Pinpoint the cell where the given text exists, returning its (X, Y) midpoint coordinate. 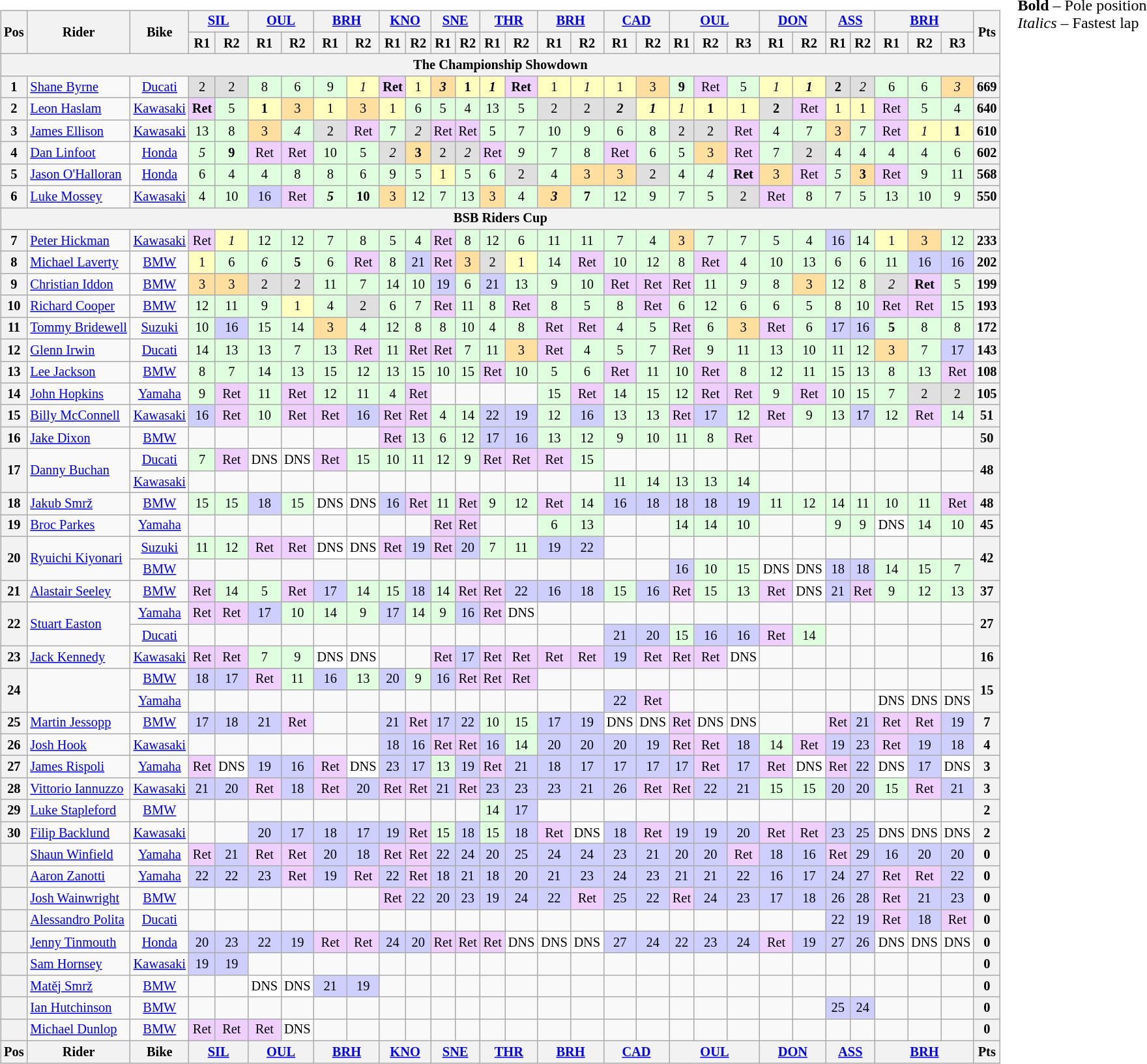
Martin Jessopp (78, 723)
Filip Backlund (78, 833)
Jakub Smrž (78, 504)
51 (987, 416)
Ryuichi Kiyonari (78, 558)
Broc Parkes (78, 526)
640 (987, 109)
Jack Kennedy (78, 657)
602 (987, 153)
Stuart Easton (78, 624)
James Rispoli (78, 767)
Josh Hook (78, 745)
Josh Wainwright (78, 899)
Jake Dixon (78, 438)
Richard Cooper (78, 306)
Lee Jackson (78, 372)
Jenny Tinmouth (78, 942)
202 (987, 263)
42 (987, 558)
Shane Byrne (78, 87)
Luke Mossey (78, 197)
Michael Dunlop (78, 1030)
Peter Hickman (78, 240)
Tommy Bridewell (78, 328)
143 (987, 350)
50 (987, 438)
37 (987, 592)
172 (987, 328)
Leon Haslam (78, 109)
550 (987, 197)
BSB Riders Cup (501, 219)
Glenn Irwin (78, 350)
568 (987, 175)
Danny Buchan (78, 470)
Jason O'Halloran (78, 175)
Michael Laverty (78, 263)
Luke Stapleford (78, 811)
Matěj Smrž (78, 986)
193 (987, 306)
James Ellison (78, 131)
Shaun Winfield (78, 855)
Dan Linfoot (78, 153)
John Hopkins (78, 394)
The Championship Showdown (501, 65)
Ian Hutchinson (78, 1008)
Christian Iddon (78, 285)
105 (987, 394)
669 (987, 87)
Vittorio Iannuzzo (78, 789)
Aaron Zanotti (78, 876)
Alastair Seeley (78, 592)
108 (987, 372)
Alessandro Polita (78, 921)
45 (987, 526)
30 (14, 833)
199 (987, 285)
233 (987, 240)
610 (987, 131)
Sam Hornsey (78, 964)
Billy McConnell (78, 416)
